Extract the [x, y] coordinate from the center of the cell holding the provided text.  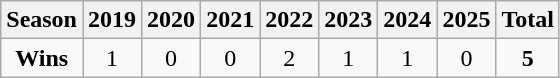
2025 [466, 20]
2023 [348, 20]
2 [290, 58]
Season [42, 20]
Total [528, 20]
2019 [112, 20]
2020 [172, 20]
2024 [408, 20]
Wins [42, 58]
5 [528, 58]
2021 [230, 20]
2022 [290, 20]
